Scan for the cell matching the given text and deliver its (x, y) coordinate at center. 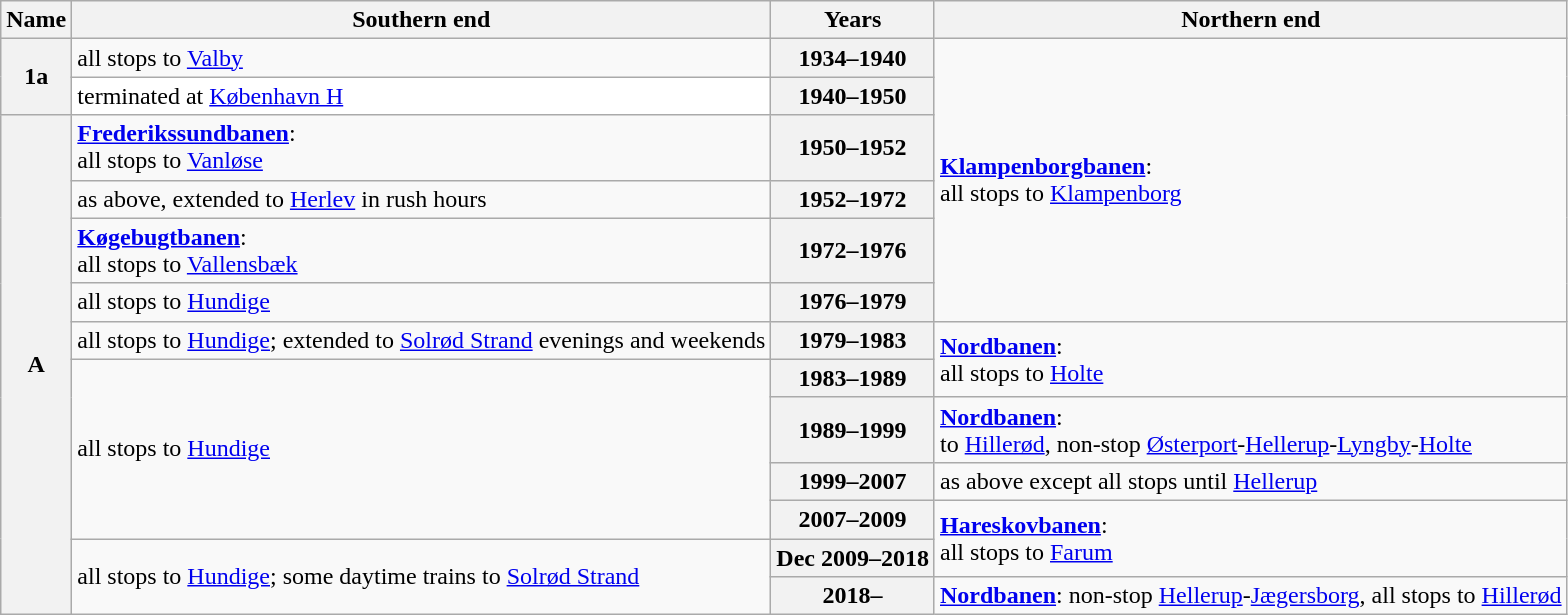
Køgebugtbanen:all stops to Vallensbæk (422, 250)
all stops to Hundige; some daytime trains to Solrød Strand (422, 576)
Frederikssundbanen:all stops to Vanløse (422, 148)
Years (853, 20)
all stops to Hundige; extended to Solrød Strand evenings and weekends (422, 340)
2018– (853, 596)
1952–1972 (853, 199)
Northern end (1250, 20)
as above except all stops until Hellerup (1250, 481)
Southern end (422, 20)
1983–1989 (853, 378)
1950–1952 (853, 148)
1972–1976 (853, 250)
all stops to Valby (422, 58)
1999–2007 (853, 481)
1934–1940 (853, 58)
Hareskovbanen:all stops to Farum (1250, 538)
1979–1983 (853, 340)
as above, extended to Herlev in rush hours (422, 199)
A (36, 365)
Nordbanen: non-stop Hellerup-Jægersborg, all stops to Hillerød (1250, 596)
2007–2009 (853, 519)
1a (36, 77)
1989–1999 (853, 430)
Nordbanen:all stops to Holte (1250, 359)
Klampenborgbanen:all stops to Klampenborg (1250, 180)
1940–1950 (853, 96)
terminated at København H (422, 96)
Name (36, 20)
Dec 2009–2018 (853, 557)
1976–1979 (853, 302)
Nordbanen:to Hillerød, non-stop Østerport-Hellerup-Lyngby-Holte (1250, 430)
